Identify which cell holds the provided text, then report its [X, Y] central coordinate. 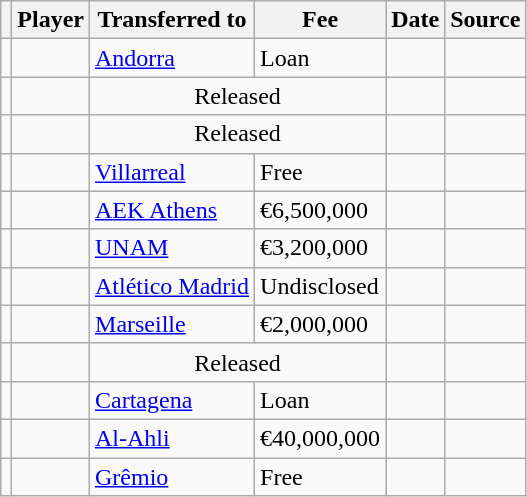
€6,500,000 [320, 210]
Cartagena [172, 400]
Marseille [172, 324]
Grêmio [172, 477]
Andorra [172, 58]
Villarreal [172, 172]
Undisclosed [320, 286]
UNAM [172, 248]
Al-Ahli [172, 438]
Source [486, 20]
Atlético Madrid [172, 286]
Transferred to [172, 20]
€40,000,000 [320, 438]
Player [51, 20]
Date [416, 20]
Fee [320, 20]
AEK Athens [172, 210]
€3,200,000 [320, 248]
€2,000,000 [320, 324]
